Identify which cell holds the provided text, then report its [x, y] central coordinate. 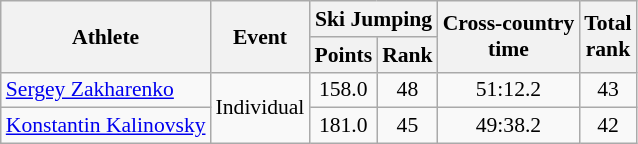
Points [343, 55]
43 [608, 90]
48 [408, 90]
Konstantin Kalinovsky [106, 126]
49:38.2 [509, 126]
45 [408, 126]
Cross-country time [509, 36]
51:12.2 [509, 90]
158.0 [343, 90]
Athlete [106, 36]
Sergey Zakharenko [106, 90]
Ski Jumping [373, 19]
Rank [408, 55]
Event [260, 36]
Total rank [608, 36]
181.0 [343, 126]
Individual [260, 108]
42 [608, 126]
